Extract the (x, y) coordinate from the center of the cell holding the provided text.  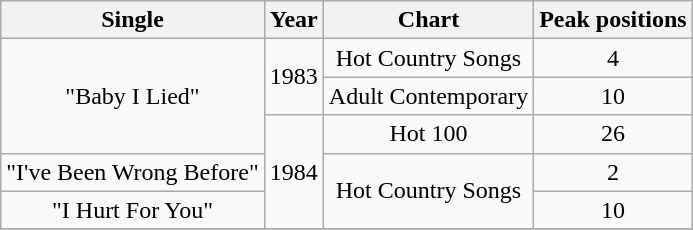
Hot 100 (428, 134)
Year (294, 20)
Chart (428, 20)
4 (613, 58)
Peak positions (613, 20)
"I Hurt For You" (132, 210)
1983 (294, 77)
26 (613, 134)
Single (132, 20)
"Baby I Lied" (132, 96)
"I've Been Wrong Before" (132, 172)
2 (613, 172)
Adult Contemporary (428, 96)
1984 (294, 172)
